Return [x, y] of the center of cell containing provided text 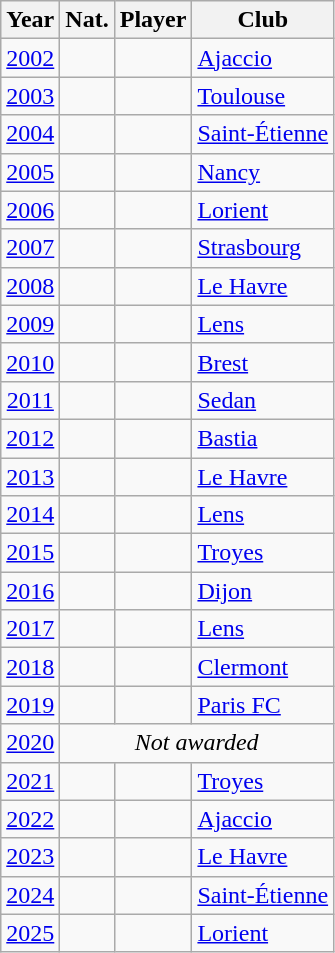
2002 [30, 58]
Nat. [87, 20]
Sedan [263, 400]
2015 [30, 553]
2022 [30, 819]
2011 [30, 400]
Toulouse [263, 96]
2017 [30, 629]
2024 [30, 895]
Clermont [263, 667]
Strasbourg [263, 248]
Dijon [263, 591]
2025 [30, 933]
Player [153, 20]
Brest [263, 362]
2016 [30, 591]
2023 [30, 857]
2003 [30, 96]
Club [263, 20]
2021 [30, 781]
Nancy [263, 172]
2004 [30, 134]
2005 [30, 172]
2007 [30, 248]
2012 [30, 438]
2020 [30, 743]
2013 [30, 477]
2018 [30, 667]
2008 [30, 286]
2014 [30, 515]
2006 [30, 210]
Paris FC [263, 705]
2009 [30, 324]
Year [30, 20]
2010 [30, 362]
2019 [30, 705]
Not awarded [197, 743]
Bastia [263, 438]
